Detect which cell encompasses the target text, then output its [X, Y] center coordinate. 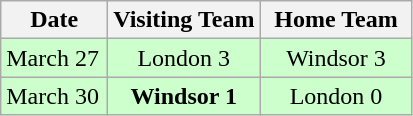
Visiting Team [184, 20]
London 0 [336, 96]
Windsor 3 [336, 58]
London 3 [184, 58]
Home Team [336, 20]
Windsor 1 [184, 96]
Date [54, 20]
March 27 [54, 58]
March 30 [54, 96]
